Determine the [X, Y] coordinate at the center of the cell enclosing the given text.  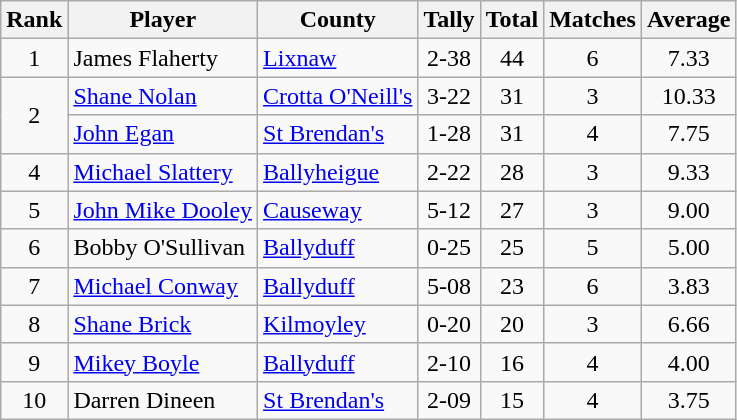
Player [163, 20]
5.00 [688, 248]
0-25 [449, 248]
6.66 [688, 324]
0-20 [449, 324]
10.33 [688, 96]
7 [34, 286]
9.33 [688, 172]
7.75 [688, 134]
Mikey Boyle [163, 362]
28 [512, 172]
1-28 [449, 134]
16 [512, 362]
Michael Conway [163, 286]
Shane Nolan [163, 96]
Causeway [338, 210]
Tally [449, 20]
James Flaherty [163, 58]
2-22 [449, 172]
Shane Brick [163, 324]
3.83 [688, 286]
10 [34, 400]
5-08 [449, 286]
27 [512, 210]
9.00 [688, 210]
8 [34, 324]
County [338, 20]
Average [688, 20]
Rank [34, 20]
2 [34, 115]
Ballyheigue [338, 172]
1 [34, 58]
Matches [593, 20]
2-09 [449, 400]
3.75 [688, 400]
John Egan [163, 134]
4.00 [688, 362]
Lixnaw [338, 58]
9 [34, 362]
5-12 [449, 210]
2-10 [449, 362]
Darren Dineen [163, 400]
Crotta O'Neill's [338, 96]
Kilmoyley [338, 324]
3-22 [449, 96]
20 [512, 324]
2-38 [449, 58]
Total [512, 20]
John Mike Dooley [163, 210]
44 [512, 58]
15 [512, 400]
23 [512, 286]
25 [512, 248]
7.33 [688, 58]
Michael Slattery [163, 172]
Bobby O'Sullivan [163, 248]
